Detect which cell encompasses the target text, then output its (x, y) center coordinate. 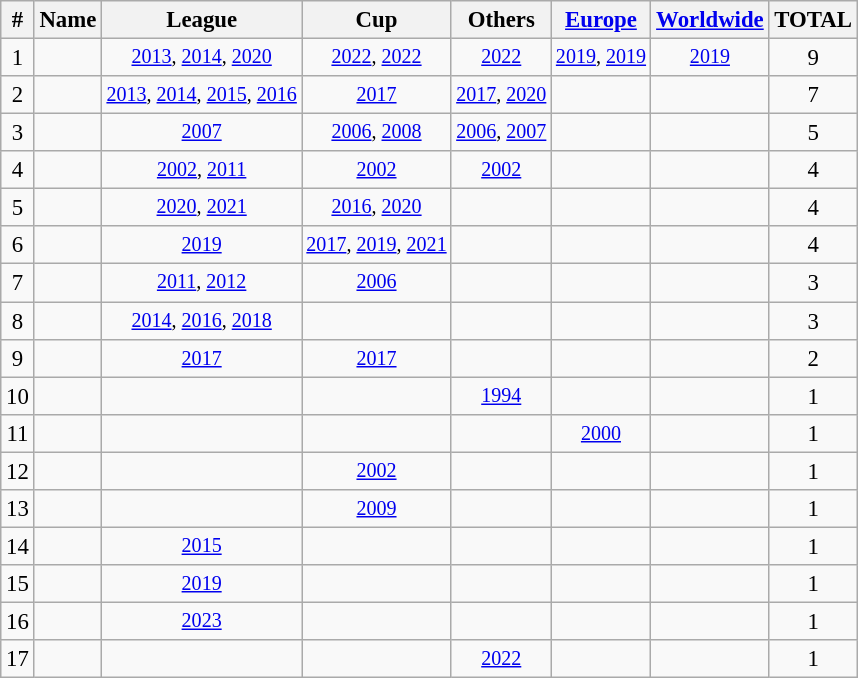
2022, 2022 (377, 58)
2013, 2014, 2015, 2016 (202, 95)
12 (18, 471)
13 (18, 509)
2000 (601, 433)
2006, 2007 (501, 133)
11 (18, 433)
2014, 2016, 2018 (202, 321)
TOTAL (813, 20)
2023 (202, 621)
2020, 2021 (202, 208)
2006, 2008 (377, 133)
2016, 2020 (377, 208)
2006 (377, 283)
10 (18, 396)
2013, 2014, 2020 (202, 58)
Others (501, 20)
2009 (377, 509)
2017, 2020 (501, 95)
1994 (501, 396)
Name (68, 20)
2002, 2011 (202, 170)
2007 (202, 133)
15 (18, 584)
2011, 2012 (202, 283)
17 (18, 659)
16 (18, 621)
2015 (202, 546)
14 (18, 546)
8 (18, 321)
Europe (601, 20)
# (18, 20)
Cup (377, 20)
2019, 2019 (601, 58)
Worldwide (710, 20)
6 (18, 245)
League (202, 20)
2017, 2019, 2021 (377, 245)
